Find where the given text appears and provide that cell's center as (x, y) coordinate. 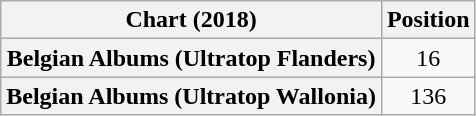
16 (428, 58)
Belgian Albums (Ultratop Wallonia) (192, 96)
Belgian Albums (Ultratop Flanders) (192, 58)
136 (428, 96)
Chart (2018) (192, 20)
Position (428, 20)
